Find where the given text appears and provide that cell's center as [X, Y] coordinate. 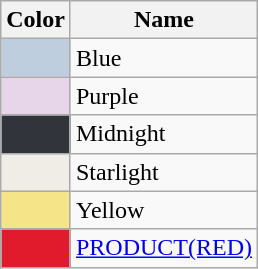
Blue [164, 58]
Yellow [164, 210]
Name [164, 20]
Purple [164, 96]
Starlight [164, 172]
Color [36, 20]
Midnight [164, 134]
PRODUCT(RED) [164, 248]
